Capture the cell that displays the provided text and extract its [x, y] central coordinate. 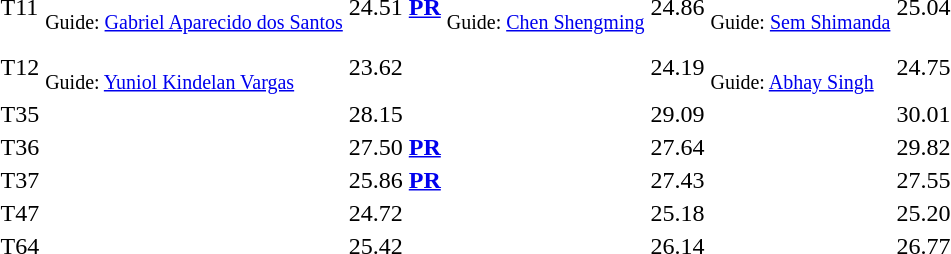
23.62 [394, 68]
27.64 [678, 147]
Guide: Yuniol Kindelan Vargas [194, 68]
25.86 PR [394, 180]
25.18 [678, 213]
29.09 [678, 114]
28.15 [394, 114]
Guide: Abhay Singh [800, 68]
24.72 [394, 213]
24.19 [678, 68]
27.50 PR [394, 147]
27.43 [678, 180]
